Pinpoint the cell where the given text exists, returning its (X, Y) midpoint coordinate. 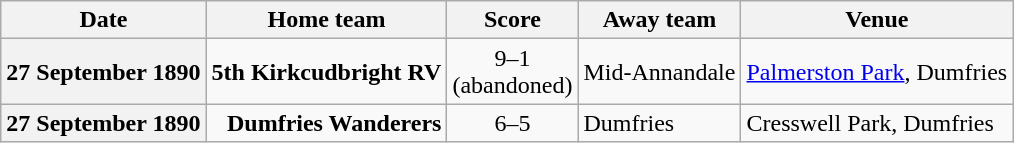
6–5 (512, 123)
5th Kirkcudbright RV (326, 72)
9–1(abandoned) (512, 72)
Venue (877, 20)
Home team (326, 20)
Date (104, 20)
Cresswell Park, Dumfries (877, 123)
Palmerston Park, Dumfries (877, 72)
Mid-Annandale (660, 72)
Away team (660, 20)
Score (512, 20)
Dumfries Wanderers (326, 123)
Dumfries (660, 123)
